Pinpoint the cell where the given text exists, returning its (x, y) midpoint coordinate. 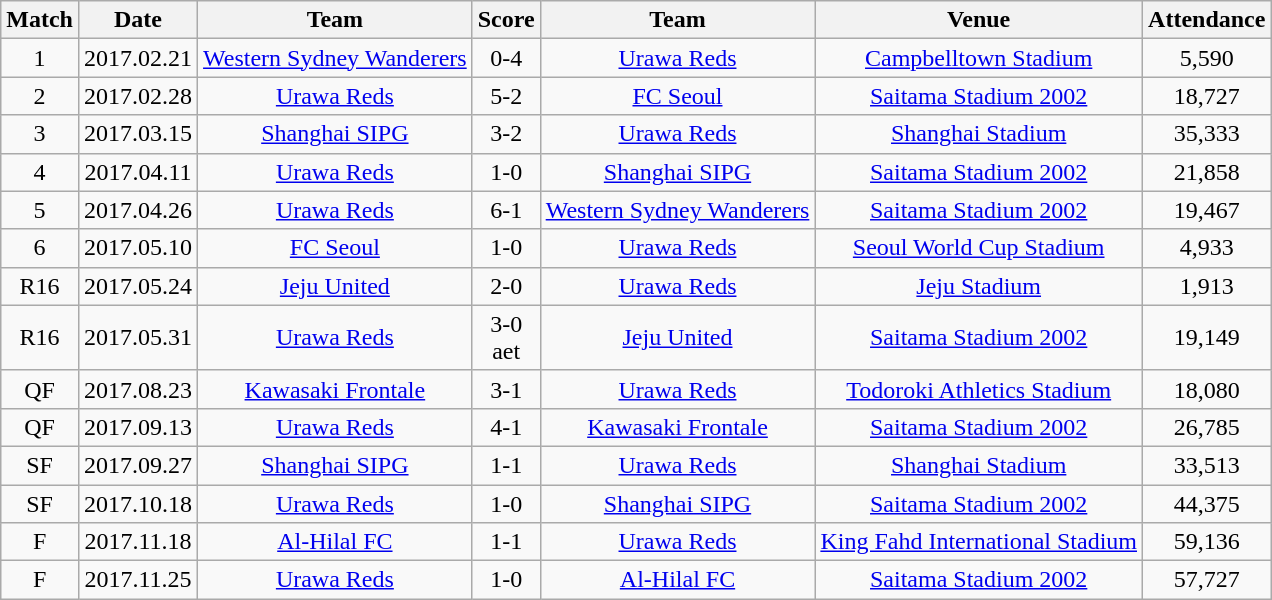
33,513 (1207, 465)
Campbelltown Stadium (979, 58)
5 (40, 210)
2017.02.28 (138, 96)
2017.05.24 (138, 286)
Jeju Stadium (979, 286)
18,727 (1207, 96)
2017.04.26 (138, 210)
2017.11.18 (138, 542)
44,375 (1207, 503)
2017.04.11 (138, 172)
4,933 (1207, 248)
2017.08.23 (138, 389)
3-1 (506, 389)
2017.02.21 (138, 58)
6 (40, 248)
3-0aet (506, 338)
21,858 (1207, 172)
5,590 (1207, 58)
Venue (979, 20)
4-1 (506, 427)
2017.09.13 (138, 427)
18,080 (1207, 389)
2 (40, 96)
2017.05.31 (138, 338)
2017.03.15 (138, 134)
2017.09.27 (138, 465)
Attendance (1207, 20)
Match (40, 20)
Seoul World Cup Stadium (979, 248)
3-2 (506, 134)
0-4 (506, 58)
2017.05.10 (138, 248)
Date (138, 20)
2-0 (506, 286)
19,149 (1207, 338)
59,136 (1207, 542)
35,333 (1207, 134)
26,785 (1207, 427)
57,727 (1207, 580)
6-1 (506, 210)
Score (506, 20)
1,913 (1207, 286)
2017.10.18 (138, 503)
2017.11.25 (138, 580)
4 (40, 172)
19,467 (1207, 210)
1 (40, 58)
King Fahd International Stadium (979, 542)
5-2 (506, 96)
3 (40, 134)
Todoroki Athletics Stadium (979, 389)
